For the text-containing cell, return its midpoint in [x, y] coordinate format. 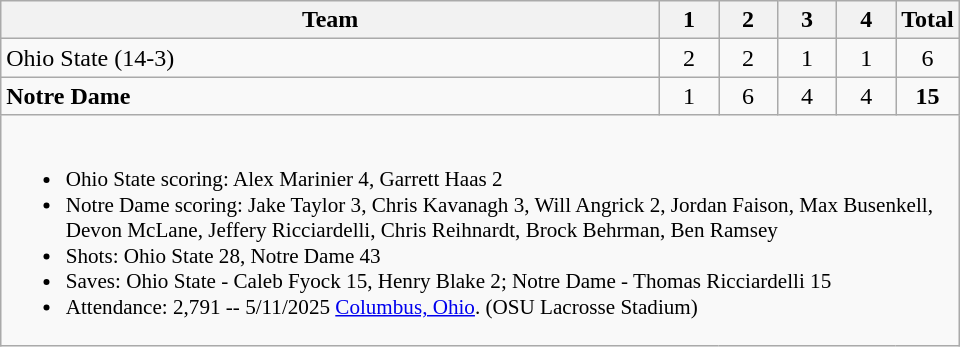
Ohio State (14-3) [330, 58]
Total [928, 20]
15 [928, 96]
3 [808, 20]
Team [330, 20]
Notre Dame [330, 96]
